Provide the [x, y] coordinate of the cell's center where the given text is located.  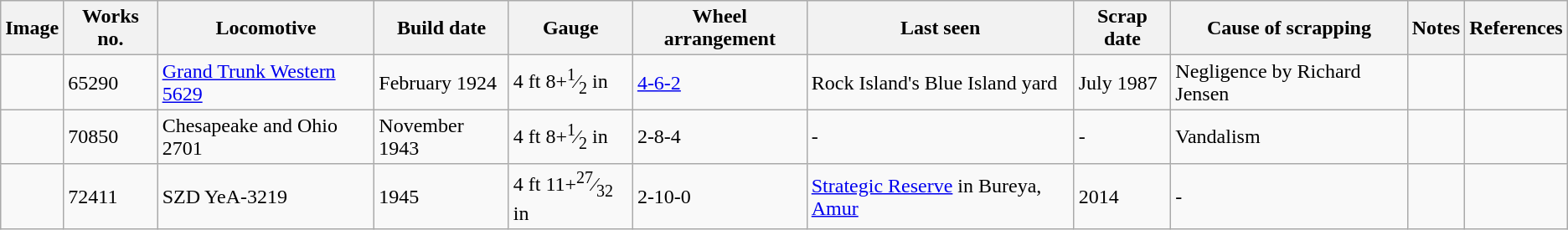
1945 [441, 197]
Image [32, 28]
Grand Trunk Western 5629 [266, 82]
Gauge [570, 28]
65290 [111, 82]
4 ft 11+27⁄32 in [570, 197]
Vandalism [1289, 137]
Chesapeake and Ohio 2701 [266, 137]
Locomotive [266, 28]
July 1987 [1122, 82]
Build date [441, 28]
Strategic Reserve in Bureya, Amur [940, 197]
SZD YeA-3219 [266, 197]
70850 [111, 137]
2-8-4 [720, 137]
November 1943 [441, 137]
Cause of scrapping [1289, 28]
4-6-2 [720, 82]
72411 [111, 197]
Last seen [940, 28]
Scrap date [1122, 28]
2-10-0 [720, 197]
Notes [1436, 28]
2014 [1122, 197]
References [1516, 28]
Negligence by Richard Jensen [1289, 82]
Works no. [111, 28]
Rock Island's Blue Island yard [940, 82]
Wheel arrangement [720, 28]
February 1924 [441, 82]
